Determine the [X, Y] coordinate at the center of the cell enclosing the given text.  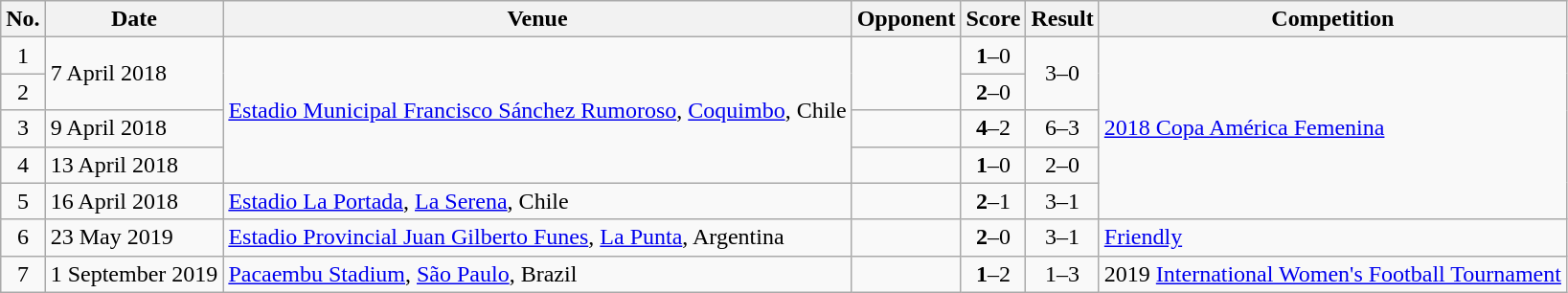
5 [23, 201]
Estadio La Portada, La Serena, Chile [537, 201]
3–0 [1062, 74]
Venue [537, 19]
Friendly [1332, 237]
Pacaembu Stadium, São Paulo, Brazil [537, 274]
Estadio Municipal Francisco Sánchez Rumoroso, Coquimbo, Chile [537, 110]
7 [23, 274]
7 April 2018 [134, 74]
4 [23, 165]
Competition [1332, 19]
2–1 [993, 201]
4–2 [993, 128]
3 [23, 128]
Score [993, 19]
6–3 [1062, 128]
9 April 2018 [134, 128]
2019 International Women's Football Tournament [1332, 274]
1–2 [993, 274]
6 [23, 237]
No. [23, 19]
2 [23, 92]
Result [1062, 19]
1 [23, 56]
Opponent [906, 19]
1–3 [1062, 274]
16 April 2018 [134, 201]
13 April 2018 [134, 165]
23 May 2019 [134, 237]
Estadio Provincial Juan Gilberto Funes, La Punta, Argentina [537, 237]
Date [134, 19]
1 September 2019 [134, 274]
2018 Copa América Femenina [1332, 128]
